Return the (X, Y) coordinate for the center point of the cell that contains the specified text.  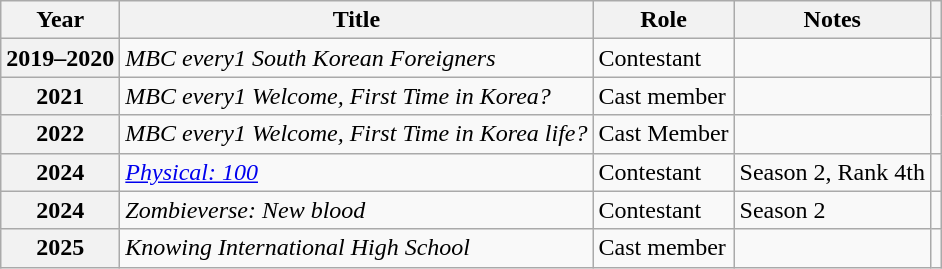
Role (664, 20)
Zombieverse: New blood (356, 210)
Cast Member (664, 134)
Physical: 100 (356, 172)
Title (356, 20)
MBC every1 Welcome, First Time in Korea life? (356, 134)
MBC every1 South Korean Foreigners (356, 58)
2019–2020 (60, 58)
MBC every1 Welcome, First Time in Korea? (356, 96)
Knowing International High School (356, 248)
Year (60, 20)
Notes (832, 20)
2025 (60, 248)
2021 (60, 96)
Season 2, Rank 4th (832, 172)
2022 (60, 134)
Season 2 (832, 210)
